For the text-containing cell, return its midpoint in [X, Y] coordinate format. 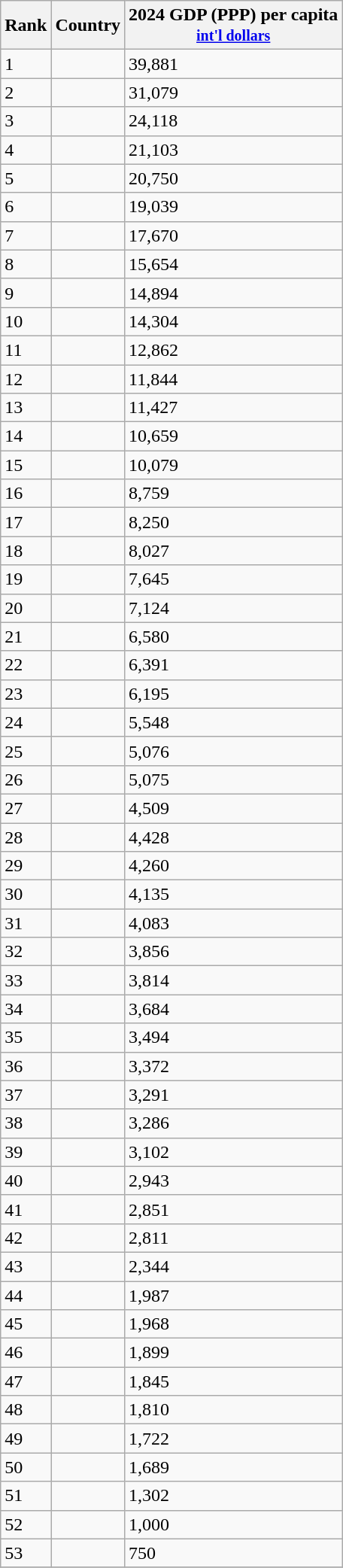
1,689 [233, 1467]
4,135 [233, 895]
1,000 [233, 1524]
6,195 [233, 694]
35 [26, 1038]
7 [26, 236]
51 [26, 1496]
1,845 [233, 1381]
4,260 [233, 866]
5,075 [233, 779]
13 [26, 408]
46 [26, 1353]
3,372 [233, 1066]
6 [26, 207]
3,286 [233, 1123]
11 [26, 350]
7,124 [233, 608]
30 [26, 895]
12,862 [233, 350]
34 [26, 1009]
29 [26, 866]
8 [26, 264]
5 [26, 178]
6,580 [233, 637]
42 [26, 1238]
41 [26, 1209]
17,670 [233, 236]
12 [26, 378]
8,250 [233, 522]
19,039 [233, 207]
9 [26, 293]
53 [26, 1553]
10 [26, 321]
5,076 [233, 751]
2,811 [233, 1238]
1,987 [233, 1295]
24,118 [233, 121]
7,645 [233, 579]
1,899 [233, 1353]
8,759 [233, 494]
1,302 [233, 1496]
Country [88, 26]
37 [26, 1095]
5,548 [233, 722]
25 [26, 751]
31 [26, 923]
3,291 [233, 1095]
43 [26, 1266]
48 [26, 1410]
15 [26, 465]
21 [26, 637]
1,968 [233, 1324]
26 [26, 779]
750 [233, 1553]
40 [26, 1181]
3,684 [233, 1009]
39 [26, 1152]
4,083 [233, 923]
38 [26, 1123]
44 [26, 1295]
45 [26, 1324]
11,844 [233, 378]
27 [26, 808]
16 [26, 494]
10,079 [233, 465]
36 [26, 1066]
21,103 [233, 150]
6,391 [233, 665]
2,851 [233, 1209]
Rank [26, 26]
24 [26, 722]
4 [26, 150]
3,814 [233, 980]
19 [26, 579]
20 [26, 608]
22 [26, 665]
39,881 [233, 64]
3,856 [233, 952]
10,659 [233, 436]
52 [26, 1524]
1,810 [233, 1410]
1 [26, 64]
18 [26, 551]
28 [26, 837]
47 [26, 1381]
8,027 [233, 551]
14 [26, 436]
15,654 [233, 264]
33 [26, 980]
1,722 [233, 1439]
4,509 [233, 808]
2,943 [233, 1181]
4,428 [233, 837]
50 [26, 1467]
2024 GDP (PPP) per capita int'l dollars [233, 26]
23 [26, 694]
2,344 [233, 1266]
14,894 [233, 293]
14,304 [233, 321]
31,079 [233, 93]
49 [26, 1439]
11,427 [233, 408]
3,494 [233, 1038]
20,750 [233, 178]
32 [26, 952]
3 [26, 121]
3,102 [233, 1152]
2 [26, 93]
17 [26, 522]
